Search for the cell housing the specified text and yield its (X, Y) center coordinate. 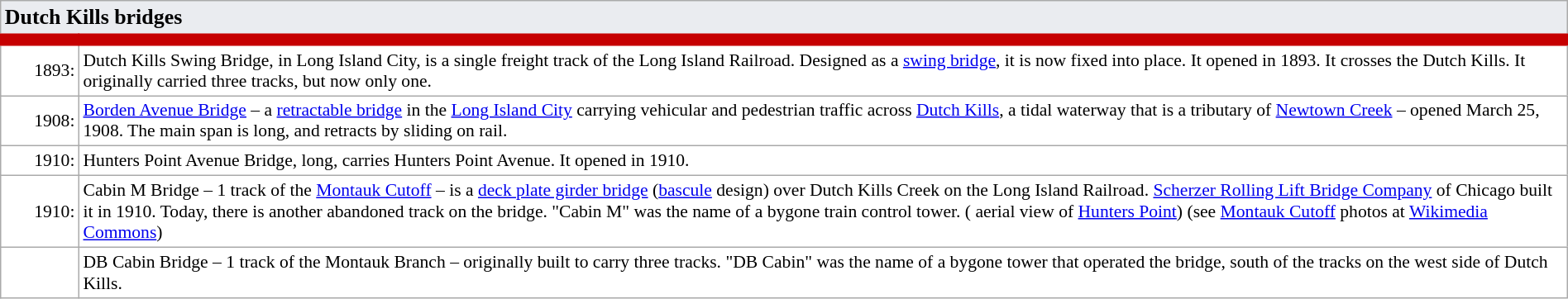
1893: (40, 68)
Dutch Kills bridges (784, 20)
Hunters Point Avenue Bridge, long, carries Hunters Point Avenue. It opened in 1910. (823, 161)
1908: (40, 121)
